Determine the [X, Y] coordinate at the center of the cell enclosing the given text.  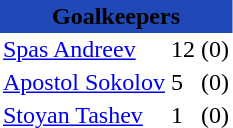
12 [183, 50]
Goalkeepers [116, 16]
Spas Andreev [84, 50]
Apostol Sokolov [84, 82]
5 [183, 82]
